From the cell containing the given text, extract its center point as [X, Y] coordinate. 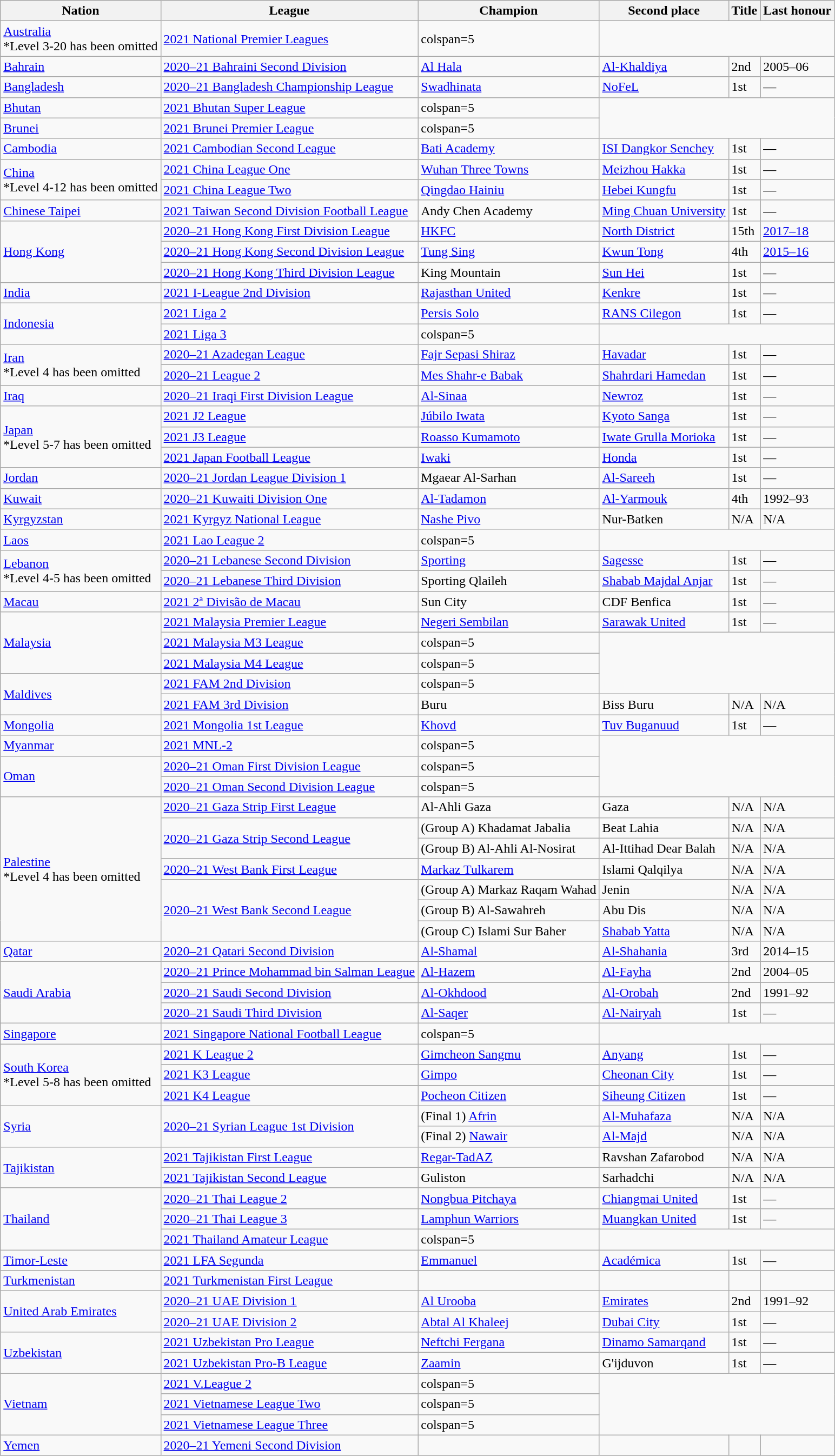
Hebei Kungfu [664, 190]
2020–21 West Bank First League [289, 869]
2021 Taiwan Second Division Football League [289, 210]
2015–16 [797, 251]
Sarawak United [664, 622]
Al-Fayha [664, 972]
2021 Thailand Amateur League [289, 1239]
Dinamo Samarqand [664, 1342]
Kyoto Sanga [664, 416]
Chiangmai United [664, 1198]
2021 Lao League 2 [289, 540]
Al-Khaldiya [664, 67]
2021 Bhutan Super League [289, 108]
Tuv Buganuud [664, 725]
G'ijduvon [664, 1363]
Negeri Sembilan [508, 622]
2020–21 Thai League 3 [289, 1219]
Al-Sinaa [508, 396]
Bhutan [81, 108]
Sarhadchi [664, 1178]
Júbilo Iwata [508, 416]
2021 Japan Football League [289, 457]
2021 K4 League [289, 1095]
Markaz Tulkarem [508, 869]
2021 Liga 2 [289, 314]
2021 FAM 3rd Division [289, 704]
Persis Solo [508, 314]
North District [664, 231]
2021 Brunei Premier League [289, 128]
2021 Tajikistan Second League [289, 1178]
HKFC [508, 231]
Al-Tadamon [508, 498]
2020–21 Yemeni Second Division [289, 1445]
2021 Liga 3 [289, 334]
Al-Okhdood [508, 993]
China *Level 4-12 has been omitted [81, 179]
Rajasthan United [508, 293]
Sporting [508, 560]
2020–21 Lebanese Third Division [289, 581]
Jenin [664, 889]
2020–21 Oman First Division League [289, 766]
ISI Dangkor Senchey [664, 149]
2021 China League One [289, 169]
2021 K League 2 [289, 1054]
Cheonan City [664, 1075]
CDF Benfica [664, 602]
2021 Malaysia Premier League [289, 622]
Malaysia [81, 643]
Biss Buru [664, 704]
Second place [664, 11]
Al-Muhafaza [664, 1116]
League [289, 11]
India [81, 293]
(Group A) Khadamat Jabalia [508, 828]
Tung Sing [508, 251]
Yemen [81, 1445]
Cambodia [81, 149]
NoFeL [664, 87]
Académica [664, 1260]
Sporting Qlaileh [508, 581]
Title [744, 11]
Chinese Taipei [81, 210]
Roasso Kumamoto [508, 437]
Al-Shamal [508, 952]
2021 J3 League [289, 437]
Al-Nairyah [664, 1013]
Mgaear Al-Sarhan [508, 478]
Indonesia [81, 324]
Timor-Leste [81, 1260]
Oman [81, 776]
Zaamin [508, 1363]
Emirates [664, 1301]
2021 Malaysia M4 League [289, 663]
Syria [81, 1126]
2020–21 UAE Division 2 [289, 1322]
(Group B) Al-Sawahreh [508, 910]
2021 China League Two [289, 190]
2021 Malaysia M3 League [289, 643]
Hong Kong [81, 251]
Meizhou Hakka [664, 169]
Turkmenistan [81, 1281]
Mes Shahr-e Babak [508, 375]
2020–21 Prince Mohammad bin Salman League [289, 972]
Al-Ittihad Dear Balah [664, 848]
Kyrgyzstan [81, 519]
Beat Lahia [664, 828]
Ravshan Zafarobod [664, 1157]
2020–21 West Bank Second League [289, 910]
Laos [81, 540]
Kuwait [81, 498]
Last honour [797, 11]
Regar-TadAZ [508, 1157]
2020–21 Qatari Second Division [289, 952]
2020–21 Azadegan League [289, 355]
Sagesse [664, 560]
2021 K3 League [289, 1075]
2020–21 Hong Kong Second Division League [289, 251]
Australia *Level 3-20 has been omitted [81, 39]
Abtal Al Khaleej [508, 1322]
Guliston [508, 1178]
2005–06 [797, 67]
Sun City [508, 602]
2020–21 UAE Division 1 [289, 1301]
Sun Hei [664, 272]
2021 LFA Segunda [289, 1260]
Shahrdari Hamedan [664, 375]
Nur-Batken [664, 519]
1992–93 [797, 498]
2021 Tajikistan First League [289, 1157]
Shabab Yatta [664, 930]
Swadhinata [508, 87]
Al-Sareeh [664, 478]
2021 Kyrgyz National League [289, 519]
(Final 2) Nawair [508, 1136]
Neftchi Fergana [508, 1342]
Mongolia [81, 725]
RANS Cilegon [664, 314]
Buru [508, 704]
Iwaki [508, 457]
2020–21 Syrian League 1st Division [289, 1126]
2020–21 Thai League 2 [289, 1198]
United Arab Emirates [81, 1312]
2021 J2 League [289, 416]
Khovd [508, 725]
2020–21 Oman Second Division League [289, 787]
Iran *Level 4 has been omitted [81, 365]
2020–21 Iraqi First Division League [289, 396]
(Final 1) Afrin [508, 1116]
Bati Academy [508, 149]
2021 Vietnamese League Three [289, 1425]
Dubai City [664, 1322]
Anyang [664, 1054]
Muangkan United [664, 1219]
2021 2ª Divisão de Macau [289, 602]
Al Hala [508, 67]
Shabab Majdal Anjar [664, 581]
2020–21 Bahraini Second Division [289, 67]
Qatar [81, 952]
Bangladesh [81, 87]
2004–05 [797, 972]
Al-Majd [664, 1136]
2021 Uzbekistan Pro-B League [289, 1363]
2021 National Premier Leagues [289, 39]
2020–21 Jordan League Division 1 [289, 478]
Gaza [664, 807]
Siheung Citizen [664, 1095]
Newroz [664, 396]
(Group A) Markaz Raqam Wahad [508, 889]
3rd [744, 952]
Iwate Grulla Morioka [664, 437]
Kenkre [664, 293]
2020–21 Gaza Strip First League [289, 807]
Emmanuel [508, 1260]
Thailand [81, 1219]
2020–21 Hong Kong First Division League [289, 231]
Al-Ahli Gaza [508, 807]
Wuhan Three Towns [508, 169]
Havadar [664, 355]
2020–21 Saudi Second Division [289, 993]
Saudi Arabia [81, 993]
2021 I-League 2nd Division [289, 293]
Tajikistan [81, 1167]
2020–21 Bangladesh Championship League [289, 87]
Honda [664, 457]
Iraq [81, 396]
Pocheon Citizen [508, 1095]
Japan *Level 5-7 has been omitted [81, 437]
Maldives [81, 694]
2020–21 Hong Kong Third Division League [289, 272]
15th [744, 231]
Uzbekistan [81, 1353]
Al-Hazem [508, 972]
Qingdao Hainiu [508, 190]
2021 Uzbekistan Pro League [289, 1342]
Champion [508, 11]
Palestine*Level 4 has been omitted [81, 869]
(Group C) Islami Sur Baher [508, 930]
Ming Chuan University [664, 210]
Al-Shahania [664, 952]
Lebanon *Level 4-5 has been omitted [81, 570]
2020–21 Lebanese Second Division [289, 560]
Kwun Tong [664, 251]
2020–21 Gaza Strip Second League [289, 838]
Al-Orobah [664, 993]
2021 Cambodian Second League [289, 149]
(Group B) Al-Ahli Al-Nosirat [508, 848]
Abu Dis [664, 910]
Lamphun Warriors [508, 1219]
2020–21 Kuwaiti Division One [289, 498]
2020–21 Saudi Third Division [289, 1013]
Myanmar [81, 746]
Nongbua Pitchaya [508, 1198]
Islami Qalqilya [664, 869]
2021 Mongolia 1st League [289, 725]
Gimcheon Sangmu [508, 1054]
Andy Chen Academy [508, 210]
2021 Singapore National Football League [289, 1034]
Fajr Sepasi Shiraz [508, 355]
2017–18 [797, 231]
Bahrain [81, 67]
2021 Vietnamese League Two [289, 1404]
Singapore [81, 1034]
King Mountain [508, 272]
South Korea *Level 5-8 has been omitted [81, 1075]
Macau [81, 602]
Nashe Pivo [508, 519]
Vietnam [81, 1404]
Al-Saqer [508, 1013]
2021 V.League 2 [289, 1384]
Jordan [81, 478]
Al-Yarmouk [664, 498]
2020–21 League 2 [289, 375]
2021 MNL-2 [289, 746]
Al Urooba [508, 1301]
2021 Turkmenistan First League [289, 1281]
Nation [81, 11]
Gimpo [508, 1075]
Brunei [81, 128]
2014–15 [797, 952]
2021 FAM 2nd Division [289, 684]
